Determine the (X, Y) coordinate at the center of the cell enclosing the given text.  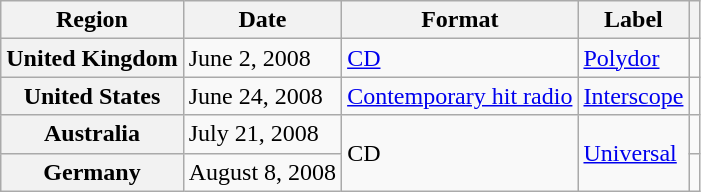
Contemporary hit radio (460, 96)
June 24, 2008 (262, 96)
July 21, 2008 (262, 134)
Label (634, 20)
June 2, 2008 (262, 58)
Region (92, 20)
Australia (92, 134)
August 8, 2008 (262, 172)
Interscope (634, 96)
United Kingdom (92, 58)
Format (460, 20)
Universal (634, 153)
Polydor (634, 58)
United States (92, 96)
Date (262, 20)
Germany (92, 172)
